Search for the cell housing the specified text and yield its (X, Y) center coordinate. 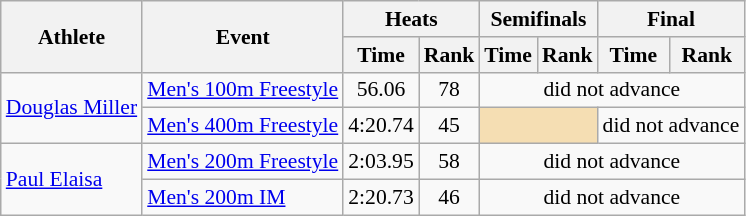
Men's 400m Freestyle (242, 126)
Athlete (72, 36)
Heats (411, 19)
Final (672, 19)
Men's 200m IM (242, 197)
45 (450, 126)
2:03.95 (380, 162)
2:20.73 (380, 197)
Paul Elaisa (72, 180)
Men's 100m Freestyle (242, 90)
Semifinals (538, 19)
46 (450, 197)
78 (450, 90)
56.06 (380, 90)
Event (242, 36)
Men's 200m Freestyle (242, 162)
4:20.74 (380, 126)
Douglas Miller (72, 108)
58 (450, 162)
